Scan for the cell matching the given text and deliver its (x, y) coordinate at center. 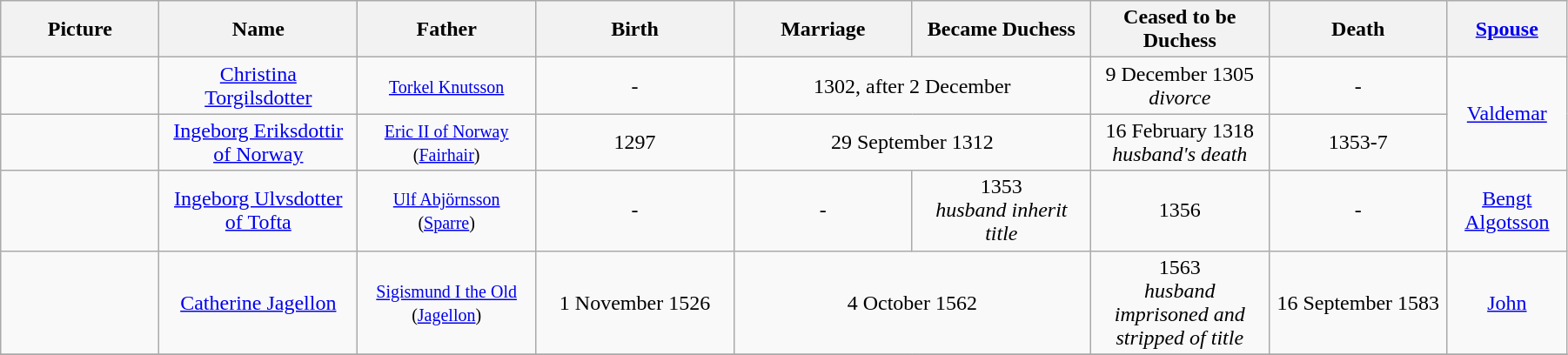
Picture (80, 30)
Ingeborg Ulvsdotter of Tofta (258, 211)
John (1507, 303)
Became Duchess (1001, 30)
Birth (635, 30)
Torkel Knutsson (447, 85)
1297 (635, 143)
1353husband inherit title (1001, 211)
1563husband imprisoned and stripped of title (1180, 303)
4 October 1562 (912, 303)
Marriage (823, 30)
29 September 1312 (912, 143)
Spouse (1507, 30)
16 September 1583 (1357, 303)
Bengt Algotsson (1507, 211)
Father (447, 30)
Name (258, 30)
9 December 1305divorce (1180, 85)
Ulf Abjörnsson(Sparre) (447, 211)
Valdemar (1507, 114)
Eric II of Norway(Fairhair) (447, 143)
1302, after 2 December (912, 85)
1 November 1526 (635, 303)
Ingeborg Eriksdottir of Norway (258, 143)
Catherine Jagellon (258, 303)
Death (1357, 30)
Christina Torgilsdotter (258, 85)
Ceased to be Duchess (1180, 30)
Sigismund I the Old(Jagellon) (447, 303)
16 February 1318husband's death (1180, 143)
1356 (1180, 211)
1353-7 (1357, 143)
